Locate the cell with the specified text and output its (X, Y) center coordinate. 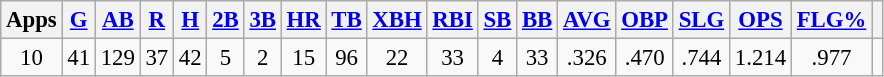
.744 (701, 58)
42 (190, 58)
41 (78, 58)
R (156, 20)
15 (304, 58)
HR (304, 20)
XBH (397, 20)
RBI (452, 20)
OPS (761, 20)
5 (226, 58)
AB (118, 20)
.977 (831, 58)
BB (538, 20)
SLG (701, 20)
G (78, 20)
.470 (644, 58)
37 (156, 58)
AVG (587, 20)
1.214 (761, 58)
Apps (32, 20)
TB (346, 20)
10 (32, 58)
4 (497, 58)
FLG% (831, 20)
2B (226, 20)
H (190, 20)
.326 (587, 58)
96 (346, 58)
SB (497, 20)
OBP (644, 20)
2 (262, 58)
22 (397, 58)
129 (118, 58)
3B (262, 20)
